For the text-containing cell, return its midpoint in (X, Y) coordinate format. 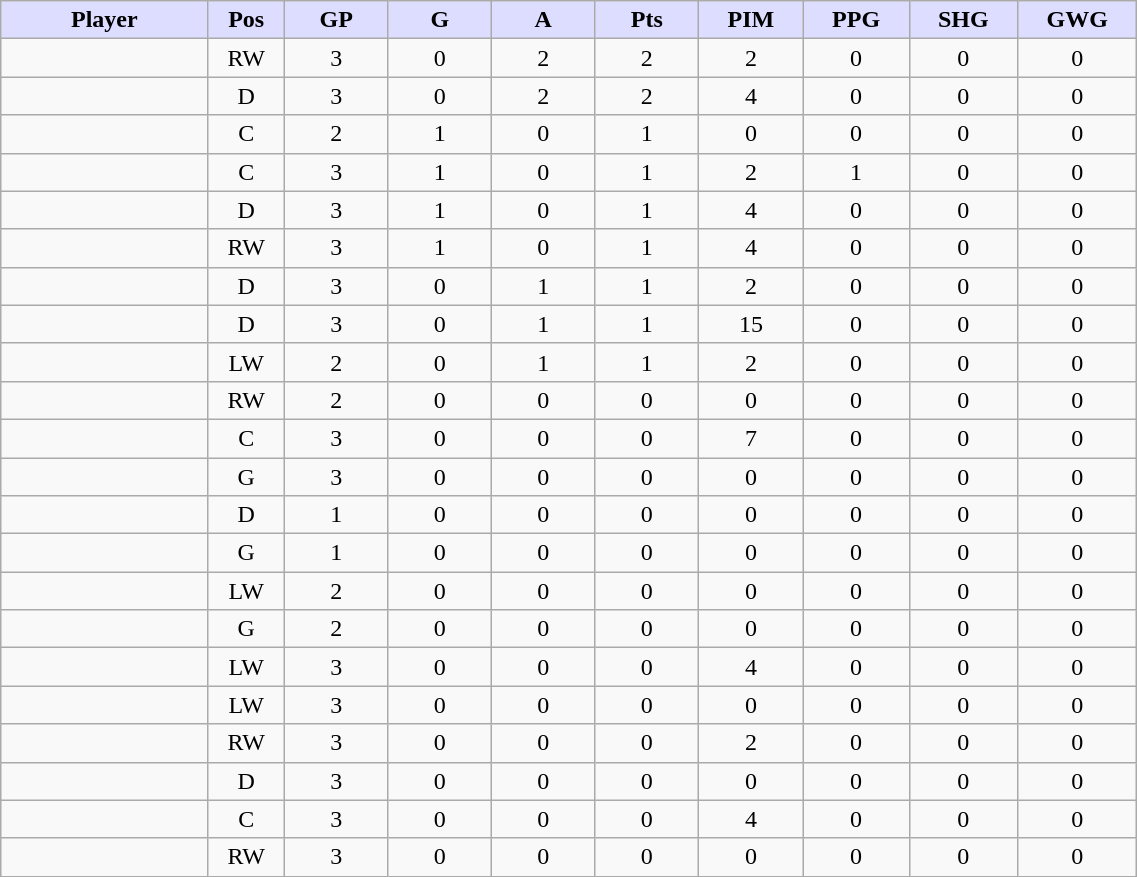
GP (336, 20)
PIM (752, 20)
15 (752, 324)
Player (104, 20)
PPG (856, 20)
Pos (246, 20)
GWG (1078, 20)
SHG (964, 20)
Pts (647, 20)
7 (752, 438)
A (544, 20)
